Pinpoint the cell where the given text exists, returning its (x, y) midpoint coordinate. 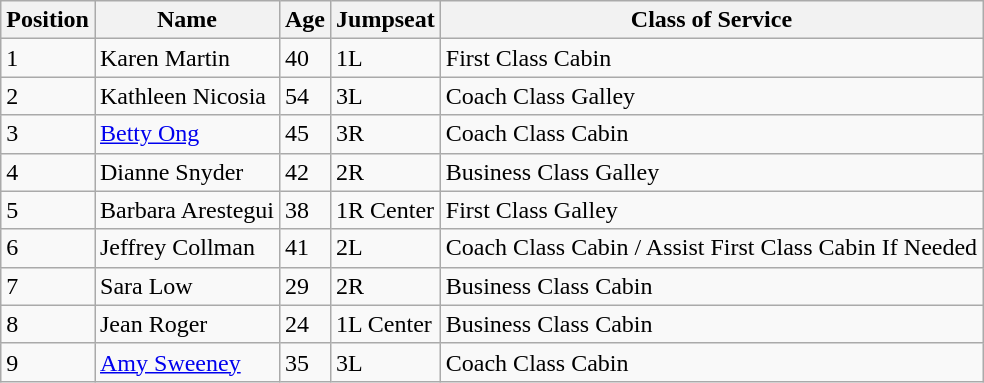
Jean Roger (186, 324)
3 (48, 134)
38 (304, 210)
1L (386, 58)
35 (304, 362)
Betty Ong (186, 134)
29 (304, 286)
Business Class Galley (711, 172)
2L (386, 248)
First Class Galley (711, 210)
Jumpseat (386, 20)
Jeffrey Collman (186, 248)
Amy Sweeney (186, 362)
9 (48, 362)
41 (304, 248)
Dianne Snyder (186, 172)
1R Center (386, 210)
8 (48, 324)
6 (48, 248)
2 (48, 96)
42 (304, 172)
54 (304, 96)
1L Center (386, 324)
Class of Service (711, 20)
40 (304, 58)
Position (48, 20)
45 (304, 134)
Coach Class Cabin / Assist First Class Cabin If Needed (711, 248)
First Class Cabin (711, 58)
Karen Martin (186, 58)
Coach Class Galley (711, 96)
Age (304, 20)
4 (48, 172)
Kathleen Nicosia (186, 96)
Name (186, 20)
5 (48, 210)
7 (48, 286)
Barbara Arestegui (186, 210)
24 (304, 324)
Sara Low (186, 286)
1 (48, 58)
3R (386, 134)
